Extract the [x, y] coordinate from the center of the cell holding the provided text.  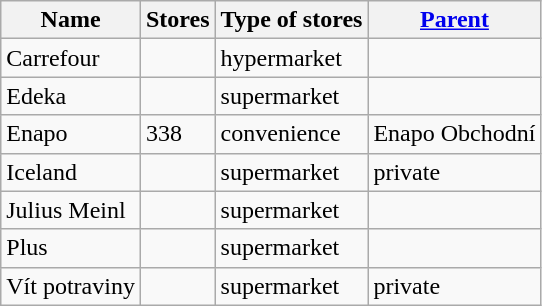
Iceland [71, 172]
Enapo Obchodní [454, 134]
338 [178, 134]
Edeka [71, 96]
Enapo [71, 134]
hypermarket [292, 58]
Type of stores [292, 20]
Carrefour [71, 58]
Name [71, 20]
Vít potraviny [71, 286]
Julius Meinl [71, 210]
convenience [292, 134]
Parent [454, 20]
Stores [178, 20]
Plus [71, 248]
